Return the (x, y) coordinate for the center point of the cell that contains the specified text.  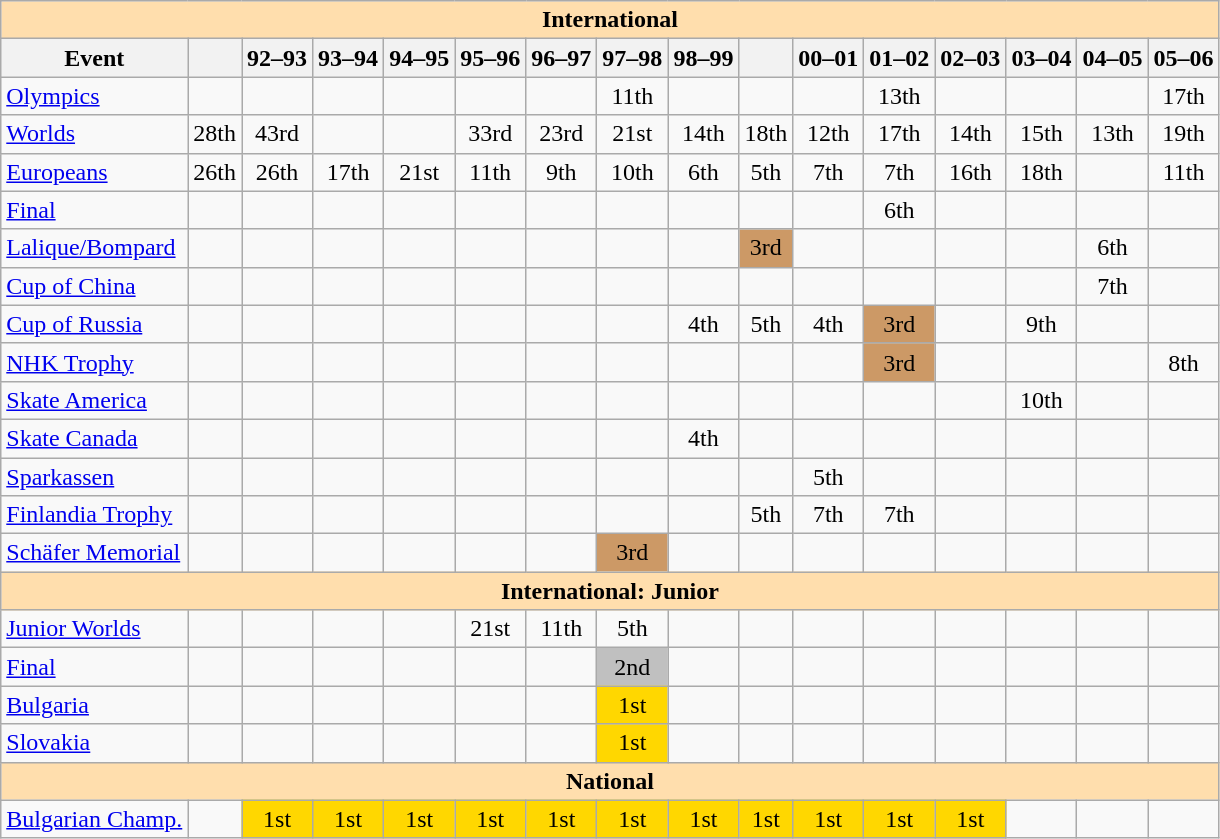
28th (215, 134)
Sparkassen (94, 477)
International (610, 20)
Slovakia (94, 743)
19th (1184, 134)
16th (970, 172)
97–98 (632, 58)
93–94 (348, 58)
Skate Canada (94, 438)
Bulgarian Champ. (94, 819)
33rd (490, 134)
43rd (278, 134)
Junior Worlds (94, 629)
03–04 (1042, 58)
Cup of Russia (94, 324)
15th (1042, 134)
02–03 (970, 58)
05–06 (1184, 58)
Europeans (94, 172)
International: Junior (610, 591)
2nd (632, 667)
Skate America (94, 400)
01–02 (900, 58)
Finlandia Trophy (94, 515)
Event (94, 58)
98–99 (704, 58)
Lalique/Bompard (94, 248)
95–96 (490, 58)
94–95 (420, 58)
NHK Trophy (94, 362)
Schäfer Memorial (94, 553)
Worlds (94, 134)
National (610, 781)
96–97 (562, 58)
92–93 (278, 58)
12th (828, 134)
Cup of China (94, 286)
8th (1184, 362)
Bulgaria (94, 705)
00–01 (828, 58)
04–05 (1112, 58)
Olympics (94, 96)
23rd (562, 134)
